Pinpoint the cell where the given text exists, returning its (x, y) midpoint coordinate. 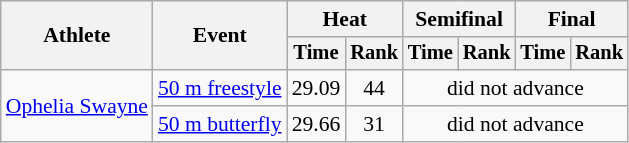
31 (374, 124)
50 m freestyle (220, 88)
Ophelia Swayne (77, 106)
Heat (345, 19)
29.66 (316, 124)
29.09 (316, 88)
Event (220, 36)
50 m butterfly (220, 124)
Athlete (77, 36)
Final (571, 19)
44 (374, 88)
Semifinal (459, 19)
